For the text-containing cell, return its midpoint in (x, y) coordinate format. 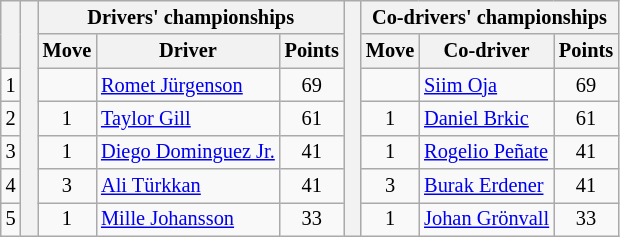
4 (11, 186)
Co-driver (486, 51)
Taylor Gill (188, 118)
2 (11, 118)
Driver (188, 51)
Diego Dominguez Jr. (188, 152)
Siim Oja (486, 85)
Mille Johansson (188, 219)
Burak Erdener (486, 186)
Drivers' championships (191, 17)
Johan Grönvall (486, 219)
5 (11, 219)
Romet Jürgenson (188, 85)
Co-drivers' championships (490, 17)
Rogelio Peñate (486, 152)
Ali Türkkan (188, 186)
Daniel Brkic (486, 118)
